Capture the cell that displays the provided text and extract its (x, y) central coordinate. 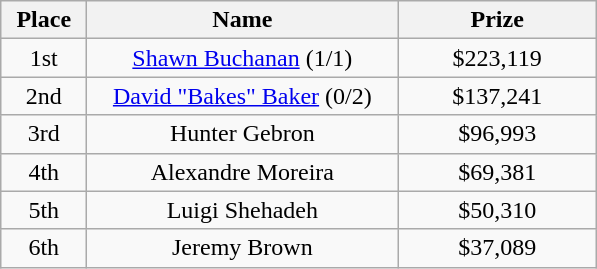
$69,381 (498, 172)
Shawn Buchanan (1/1) (242, 58)
Place (44, 20)
5th (44, 210)
Name (242, 20)
Luigi Shehadeh (242, 210)
Jeremy Brown (242, 248)
$137,241 (498, 96)
6th (44, 248)
Hunter Gebron (242, 134)
$223,119 (498, 58)
Alexandre Moreira (242, 172)
David "Bakes" Baker (0/2) (242, 96)
1st (44, 58)
$96,993 (498, 134)
$37,089 (498, 248)
Prize (498, 20)
3rd (44, 134)
$50,310 (498, 210)
4th (44, 172)
2nd (44, 96)
